Pinpoint the cell where the given text exists, returning its (X, Y) midpoint coordinate. 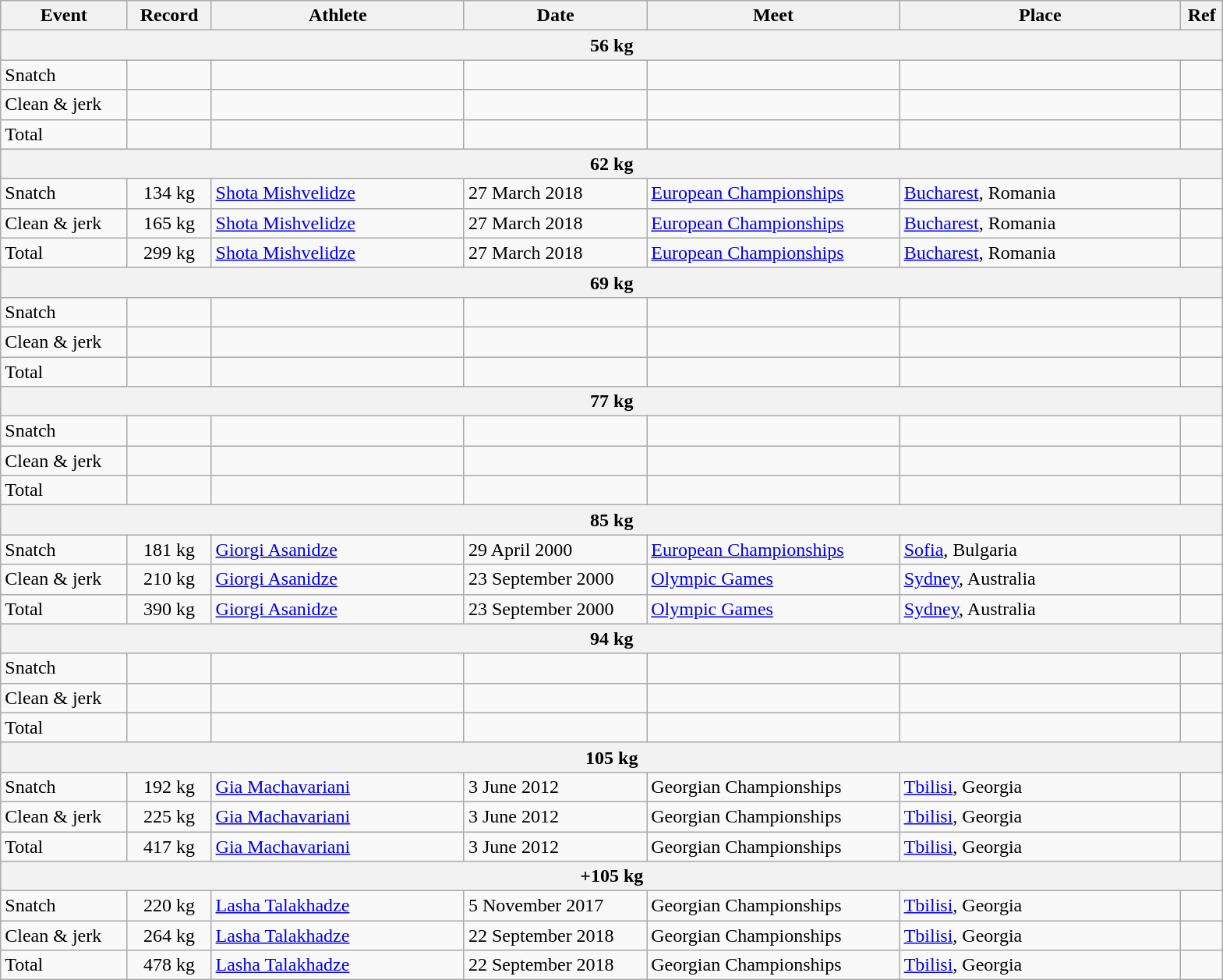
225 kg (169, 816)
478 kg (169, 965)
Record (169, 16)
5 November 2017 (555, 906)
Place (1040, 16)
Ref (1202, 16)
69 kg (612, 282)
+105 kg (612, 876)
105 kg (612, 757)
62 kg (612, 164)
Meet (773, 16)
85 kg (612, 520)
Date (555, 16)
94 kg (612, 639)
134 kg (169, 193)
210 kg (169, 579)
Sofia, Bulgaria (1040, 550)
77 kg (612, 402)
Event (64, 16)
417 kg (169, 846)
220 kg (169, 906)
29 April 2000 (555, 550)
264 kg (169, 936)
165 kg (169, 223)
390 kg (169, 609)
56 kg (612, 45)
192 kg (169, 787)
181 kg (169, 550)
Athlete (338, 16)
299 kg (169, 253)
